Scan for the cell matching the given text and deliver its [X, Y] coordinate at center. 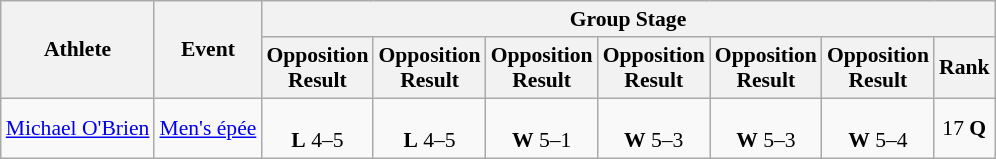
Athlete [78, 50]
W 5–4 [878, 128]
W 5–1 [542, 128]
Rank [964, 68]
Michael O'Brien [78, 128]
Men's épée [208, 128]
Group Stage [628, 19]
17 Q [964, 128]
Event [208, 50]
